Identify which cell holds the provided text, then report its [X, Y] central coordinate. 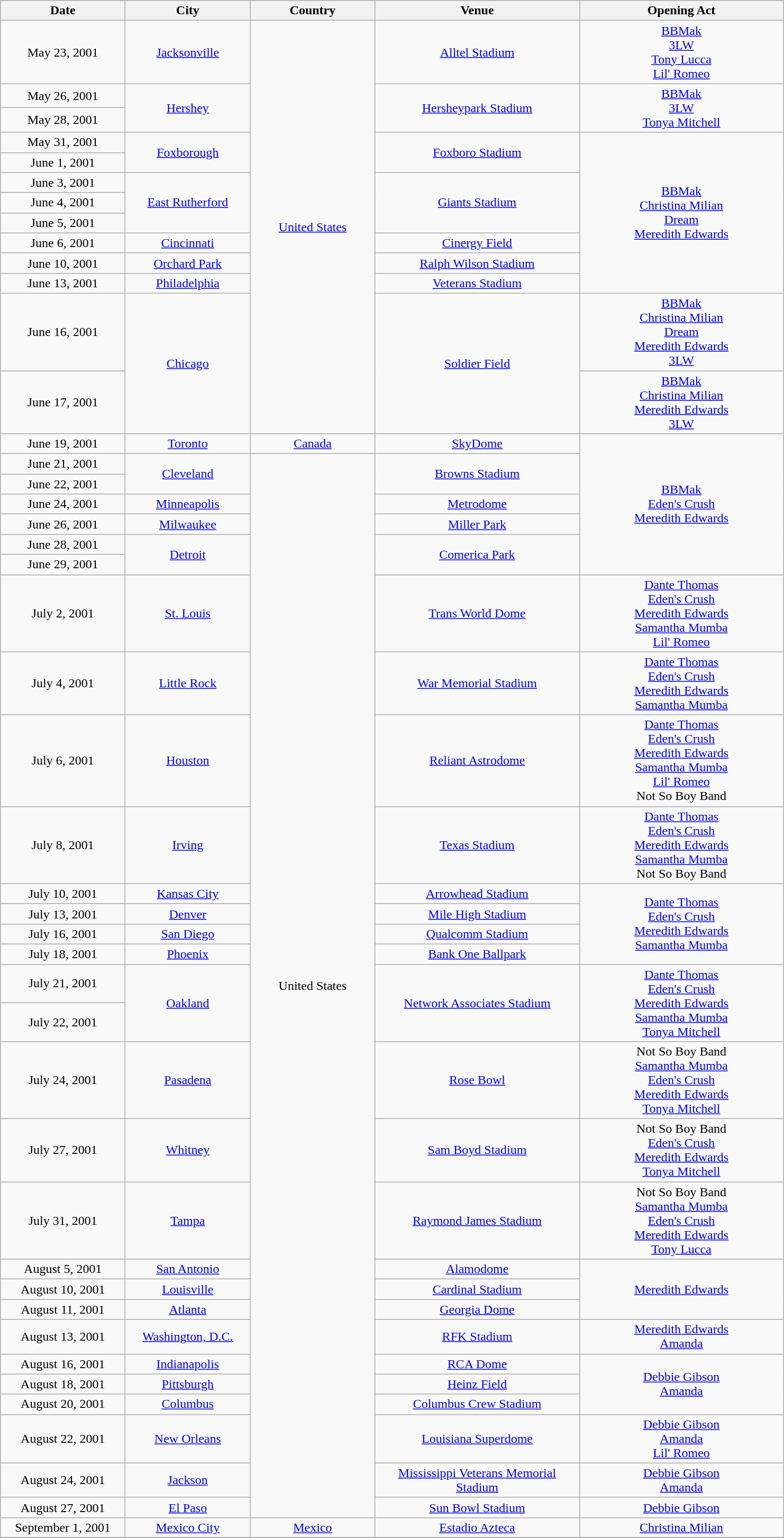
Houston [188, 761]
Indianapolis [188, 1364]
Washington, D.C. [188, 1336]
SkyDome [477, 444]
June 4, 2001 [63, 203]
Mexico City [188, 1527]
June 5, 2001 [63, 223]
Oakland [188, 1003]
Not So Boy BandSamantha MumbaEden's CrushMeredith EdwardsTony Lucca [681, 1221]
Atlanta [188, 1309]
Christina Milian [681, 1527]
August 16, 2001 [63, 1364]
July 8, 2001 [63, 845]
Foxboro Stadium [477, 152]
Irving [188, 845]
Giants Stadium [477, 203]
Toronto [188, 444]
July 31, 2001 [63, 1221]
Sam Boyd Stadium [477, 1150]
Bank One Ballpark [477, 954]
War Memorial Stadium [477, 684]
August 10, 2001 [63, 1289]
Columbus [188, 1404]
July 21, 2001 [63, 983]
Reliant Astrodome [477, 761]
BBMakChristina MilianMeredith Edwards3LW [681, 402]
June 10, 2001 [63, 263]
August 18, 2001 [63, 1384]
Mexico [313, 1527]
Cardinal Stadium [477, 1289]
Raymond James Stadium [477, 1221]
July 6, 2001 [63, 761]
June 22, 2001 [63, 484]
Mississippi Veterans Memorial Stadium [477, 1480]
New Orleans [188, 1439]
Louisville [188, 1289]
Dante ThomasEden's CrushMeredith EdwardsSamantha MumbaLil' RomeoNot So Boy Band [681, 761]
August 22, 2001 [63, 1439]
Dante ThomasEden's CrushMeredith EdwardsSamantha MumbaTonya Mitchell [681, 1003]
Denver [188, 914]
RFK Stadium [477, 1336]
Cleveland [188, 474]
Heinz Field [477, 1384]
Columbus Crew Stadium [477, 1404]
June 6, 2001 [63, 243]
St. Louis [188, 613]
Ralph Wilson Stadium [477, 263]
Foxborough [188, 152]
Cincinnati [188, 243]
Tampa [188, 1221]
August 27, 2001 [63, 1507]
August 24, 2001 [63, 1480]
Arrowhead Stadium [477, 894]
Sun Bowl Stadium [477, 1507]
San Antonio [188, 1269]
Not So Boy BandSamantha MumbaEden's CrushMeredith EdwardsTonya Mitchell [681, 1080]
Jacksonville [188, 52]
June 13, 2001 [63, 283]
Browns Stadium [477, 474]
Date [63, 11]
July 24, 2001 [63, 1080]
Country [313, 11]
Texas Stadium [477, 845]
June 1, 2001 [63, 162]
San Diego [188, 934]
May 31, 2001 [63, 142]
Chicago [188, 363]
Louisiana Superdome [477, 1439]
June 19, 2001 [63, 444]
Rose Bowl [477, 1080]
June 21, 2001 [63, 464]
August 20, 2001 [63, 1404]
June 16, 2001 [63, 332]
August 13, 2001 [63, 1336]
July 2, 2001 [63, 613]
Network Associates Stadium [477, 1003]
Little Rock [188, 684]
Cinergy Field [477, 243]
June 29, 2001 [63, 565]
Venue [477, 11]
August 5, 2001 [63, 1269]
Whitney [188, 1150]
Philadelphia [188, 283]
June 3, 2001 [63, 183]
Canada [313, 444]
BBMak 3LW Tonya Mitchell [681, 108]
El Paso [188, 1507]
Debbie GibsonAmandaLil' Romeo [681, 1439]
May 23, 2001 [63, 52]
Phoenix [188, 954]
Kansas City [188, 894]
May 28, 2001 [63, 120]
Minneapolis [188, 504]
Alltel Stadium [477, 52]
City [188, 11]
Not So Boy BandEden's CrushMeredith EdwardsTonya Mitchell [681, 1150]
July 10, 2001 [63, 894]
Estadio Azteca [477, 1527]
Dante ThomasEden's CrushMeredith EdwardsSamantha MumbaNot So Boy Band [681, 845]
Soldier Field [477, 363]
Jackson [188, 1480]
RCA Dome [477, 1364]
July 18, 2001 [63, 954]
September 1, 2001 [63, 1527]
Alamodome [477, 1269]
Milwaukee [188, 524]
Georgia Dome [477, 1309]
June 24, 2001 [63, 504]
Pittsburgh [188, 1384]
Miller Park [477, 524]
BBMakChristina MilianDreamMeredith Edwards3LW [681, 332]
June 26, 2001 [63, 524]
July 13, 2001 [63, 914]
July 22, 2001 [63, 1022]
BBMakChristina MilianDreamMeredith Edwards [681, 213]
Hershey [188, 108]
Mile High Stadium [477, 914]
Dante ThomasEden's CrushMeredith EdwardsSamantha MumbaLil' Romeo [681, 613]
BBMak 3LW Tony Lucca Lil' Romeo [681, 52]
Qualcomm Stadium [477, 934]
July 4, 2001 [63, 684]
Meredith EdwardsAmanda [681, 1336]
May 26, 2001 [63, 96]
August 11, 2001 [63, 1309]
Metrodome [477, 504]
July 16, 2001 [63, 934]
BBMakEden's CrushMeredith Edwards [681, 504]
East Rutherford [188, 203]
Veterans Stadium [477, 283]
Meredith Edwards [681, 1289]
Trans World Dome [477, 613]
Pasadena [188, 1080]
July 27, 2001 [63, 1150]
Hersheypark Stadium [477, 108]
Orchard Park [188, 263]
Opening Act [681, 11]
Detroit [188, 554]
June 28, 2001 [63, 544]
June 17, 2001 [63, 402]
Comerica Park [477, 554]
Debbie Gibson [681, 1507]
